Find where the given text appears and provide that cell's center as (x, y) coordinate. 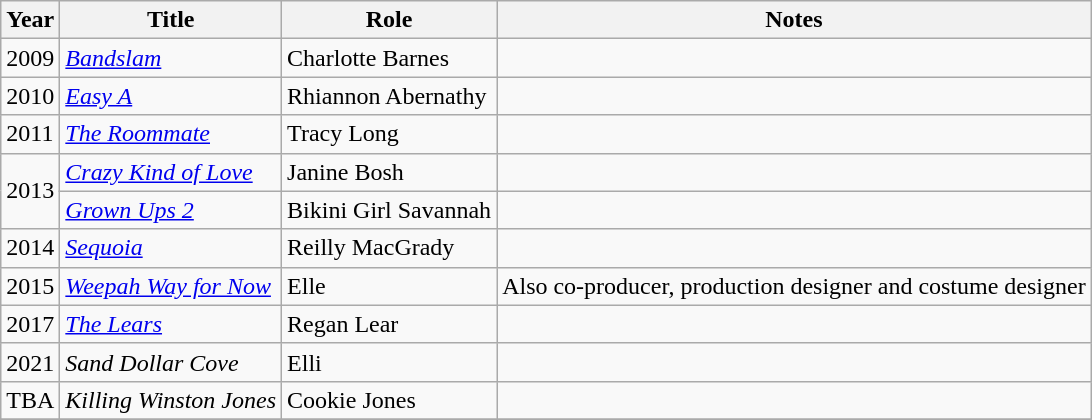
Charlotte Barnes (390, 58)
Year (30, 20)
2011 (30, 134)
Regan Lear (390, 324)
2017 (30, 324)
Sequoia (171, 248)
Role (390, 20)
Elle (390, 286)
2010 (30, 96)
Bikini Girl Savannah (390, 210)
Sand Dollar Cove (171, 362)
The Lears (171, 324)
Janine Bosh (390, 172)
2015 (30, 286)
Rhiannon Abernathy (390, 96)
Notes (794, 20)
Grown Ups 2 (171, 210)
TBA (30, 400)
Killing Winston Jones (171, 400)
Crazy Kind of Love (171, 172)
Weepah Way for Now (171, 286)
2013 (30, 191)
Elli (390, 362)
2021 (30, 362)
Bandslam (171, 58)
Reilly MacGrady (390, 248)
2009 (30, 58)
2014 (30, 248)
Tracy Long (390, 134)
Easy A (171, 96)
The Roommate (171, 134)
Title (171, 20)
Also co-producer, production designer and costume designer (794, 286)
Cookie Jones (390, 400)
